Determine the [X, Y] coordinate at the center of the cell enclosing the given text.  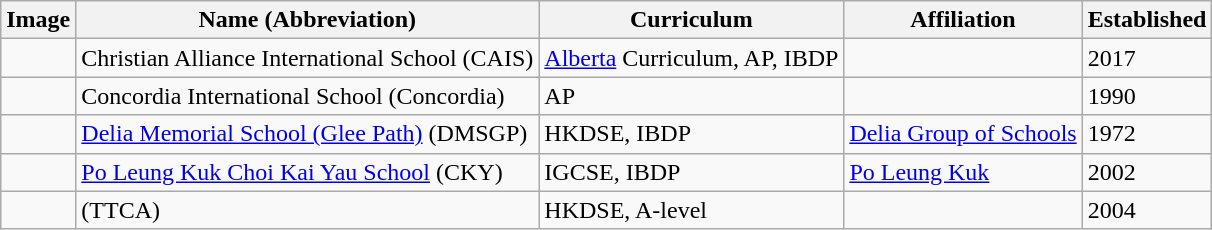
HKDSE, IBDP [692, 134]
Po Leung Kuk [963, 172]
2017 [1147, 58]
Affiliation [963, 20]
1972 [1147, 134]
Delia Memorial School (Glee Path) (DMSGP) [308, 134]
2002 [1147, 172]
(TTCA) [308, 210]
Po Leung Kuk Choi Kai Yau School (CKY) [308, 172]
IGCSE, IBDP [692, 172]
AP [692, 96]
1990 [1147, 96]
2004 [1147, 210]
Delia Group of Schools [963, 134]
Concordia International School (Concordia) [308, 96]
Christian Alliance International School (CAIS) [308, 58]
Image [38, 20]
Alberta Curriculum, AP, IBDP [692, 58]
Name (Abbreviation) [308, 20]
Established [1147, 20]
HKDSE, A-level [692, 210]
Curriculum [692, 20]
